Detect which cell encompasses the target text, then output its [X, Y] center coordinate. 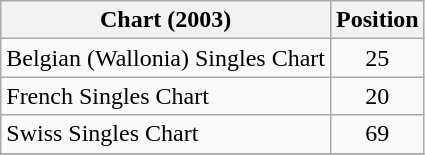
20 [377, 96]
French Singles Chart [166, 96]
Chart (2003) [166, 20]
25 [377, 58]
Swiss Singles Chart [166, 134]
Position [377, 20]
Belgian (Wallonia) Singles Chart [166, 58]
69 [377, 134]
